Search for the cell housing the specified text and yield its (x, y) center coordinate. 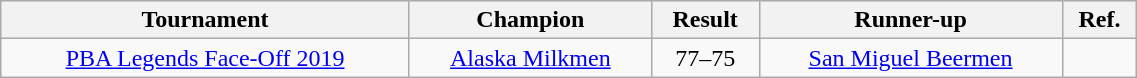
Ref. (1100, 20)
Alaska Milkmen (530, 58)
Result (705, 20)
Tournament (206, 20)
Runner-up (910, 20)
PBA Legends Face-Off 2019 (206, 58)
San Miguel Beermen (910, 58)
77–75 (705, 58)
Champion (530, 20)
